Detect which cell encompasses the target text, then output its (x, y) center coordinate. 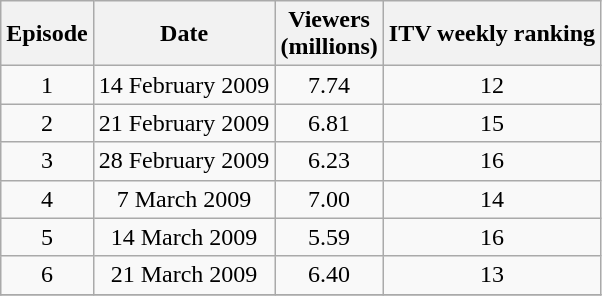
14 February 2009 (184, 85)
Episode (47, 34)
14 March 2009 (184, 237)
13 (492, 275)
15 (492, 123)
6.40 (329, 275)
5.59 (329, 237)
3 (47, 161)
7.74 (329, 85)
6.81 (329, 123)
14 (492, 199)
Viewers(millions) (329, 34)
28 February 2009 (184, 161)
21 March 2009 (184, 275)
4 (47, 199)
2 (47, 123)
5 (47, 237)
6.23 (329, 161)
ITV weekly ranking (492, 34)
7 March 2009 (184, 199)
21 February 2009 (184, 123)
6 (47, 275)
1 (47, 85)
7.00 (329, 199)
12 (492, 85)
Date (184, 34)
